Scan for the cell matching the given text and deliver its (X, Y) coordinate at center. 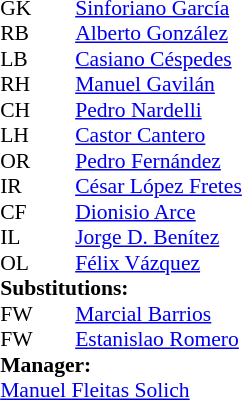
Alberto González (158, 33)
IL (19, 237)
LH (19, 135)
Pedro Nardelli (158, 110)
CF (19, 212)
Manager: (121, 365)
Marcial Barrios (158, 314)
César López Fretes (158, 187)
Jorge D. Benítez (158, 237)
Substitutions: (121, 289)
Casiano Céspedes (158, 59)
OL (19, 263)
RH (19, 85)
Estanislao Romero (158, 339)
OR (19, 161)
CH (19, 110)
Castor Cantero (158, 135)
LB (19, 59)
Manuel Gavilán (158, 85)
Félix Vázquez (158, 263)
Dionisio Arce (158, 212)
RB (19, 33)
IR (19, 187)
Pedro Fernández (158, 161)
